Pinpoint the cell where the given text exists, returning its (X, Y) midpoint coordinate. 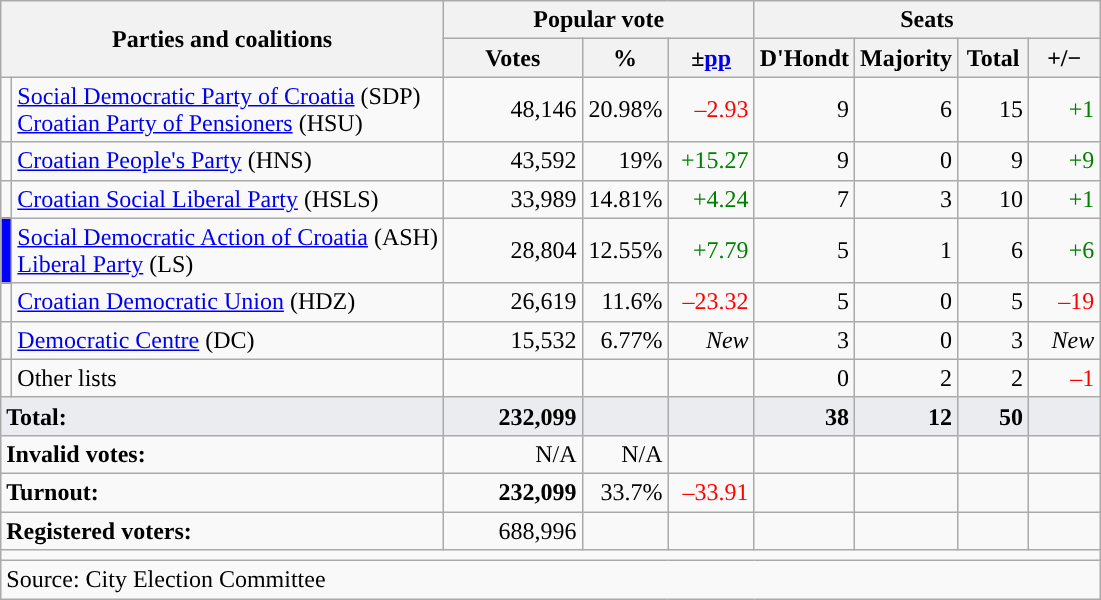
+15.27 (711, 161)
48,146 (512, 110)
14.81% (625, 199)
Seats (927, 20)
Other lists (228, 378)
7 (804, 199)
+9 (1064, 161)
688,996 (512, 531)
Croatian Social Liberal Party (HSLS) (228, 199)
Source: City Election Committee (550, 580)
+7.79 (711, 250)
38 (804, 416)
–1 (1064, 378)
33,989 (512, 199)
Total: (222, 416)
% (625, 58)
–19 (1064, 302)
Croatian People's Party (HNS) (228, 161)
±pp (711, 58)
11.6% (625, 302)
–23.32 (711, 302)
Total (994, 58)
12 (906, 416)
15 (994, 110)
10 (994, 199)
Registered voters: (222, 531)
Social Democratic Action of Croatia (ASH)Liberal Party (LS) (228, 250)
+6 (1064, 250)
28,804 (512, 250)
33.7% (625, 492)
Parties and coalitions (222, 39)
D'Hondt (804, 58)
+/− (1064, 58)
43,592 (512, 161)
–2.93 (711, 110)
50 (994, 416)
Popular vote (598, 20)
Invalid votes: (222, 454)
+4.24 (711, 199)
Croatian Democratic Union (HDZ) (228, 302)
20.98% (625, 110)
Votes (512, 58)
6.77% (625, 340)
15,532 (512, 340)
–33.91 (711, 492)
Turnout: (222, 492)
12.55% (625, 250)
Majority (906, 58)
Social Democratic Party of Croatia (SDP)Croatian Party of Pensioners (HSU) (228, 110)
26,619 (512, 302)
Democratic Centre (DC) (228, 340)
1 (906, 250)
19% (625, 161)
